Extract the (x, y) coordinate from the center of the cell holding the provided text.  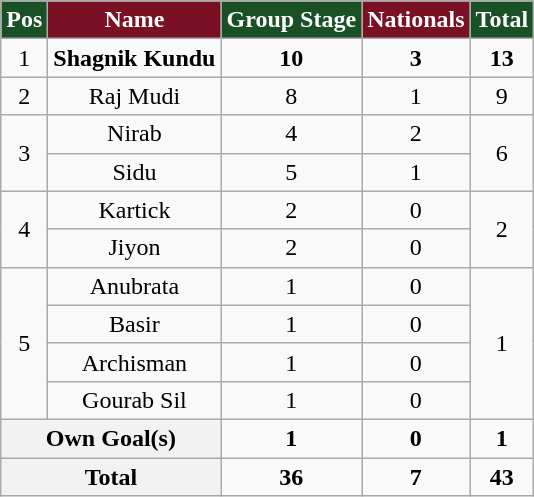
9 (502, 96)
Group Stage (292, 20)
8 (292, 96)
Own Goal(s) (111, 438)
Jiyon (134, 248)
Sidu (134, 172)
6 (502, 153)
10 (292, 58)
13 (502, 58)
7 (416, 477)
Nationals (416, 20)
Name (134, 20)
Anubrata (134, 286)
Archisman (134, 362)
Shagnik Kundu (134, 58)
Pos (24, 20)
Gourab Sil (134, 400)
Raj Mudi (134, 96)
Kartick (134, 210)
36 (292, 477)
Basir (134, 324)
Nirab (134, 134)
43 (502, 477)
